For the text-containing cell, return its midpoint in [x, y] coordinate format. 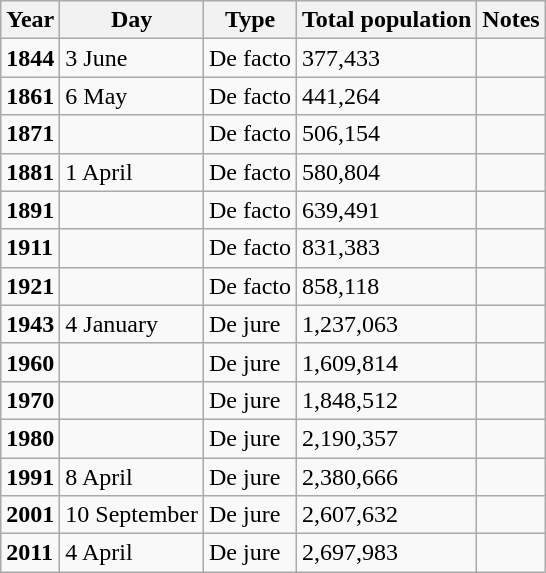
1871 [30, 134]
1891 [30, 210]
639,491 [387, 210]
1980 [30, 438]
831,383 [387, 248]
1991 [30, 477]
Day [132, 20]
1844 [30, 58]
3 June [132, 58]
4 April [132, 553]
1,237,063 [387, 324]
6 May [132, 96]
1,848,512 [387, 400]
Year [30, 20]
2,380,666 [387, 477]
1970 [30, 400]
2,607,632 [387, 515]
1881 [30, 172]
1921 [30, 286]
1861 [30, 96]
580,804 [387, 172]
2011 [30, 553]
10 September [132, 515]
1943 [30, 324]
1960 [30, 362]
1,609,814 [387, 362]
Total population [387, 20]
Type [250, 20]
8 April [132, 477]
1911 [30, 248]
2,190,357 [387, 438]
858,118 [387, 286]
377,433 [387, 58]
2001 [30, 515]
Notes [511, 20]
4 January [132, 324]
2,697,983 [387, 553]
441,264 [387, 96]
506,154 [387, 134]
1 April [132, 172]
